Locate the cell with the specified text and output its [x, y] center coordinate. 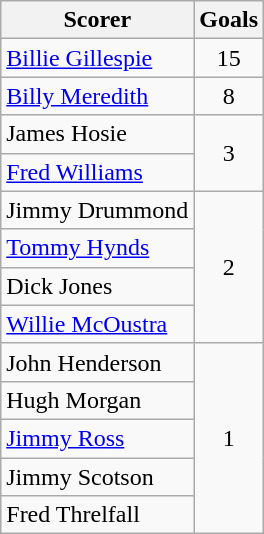
8 [229, 96]
Billie Gillespie [98, 58]
James Hosie [98, 134]
Fred Williams [98, 172]
Tommy Hynds [98, 248]
Willie McOustra [98, 324]
Jimmy Ross [98, 438]
2 [229, 267]
15 [229, 58]
Billy Meredith [98, 96]
3 [229, 153]
Hugh Morgan [98, 400]
Fred Threlfall [98, 515]
Jimmy Scotson [98, 477]
Goals [229, 20]
John Henderson [98, 362]
1 [229, 438]
Scorer [98, 20]
Jimmy Drummond [98, 210]
Dick Jones [98, 286]
